Locate the cell with the specified text and output its [x, y] center coordinate. 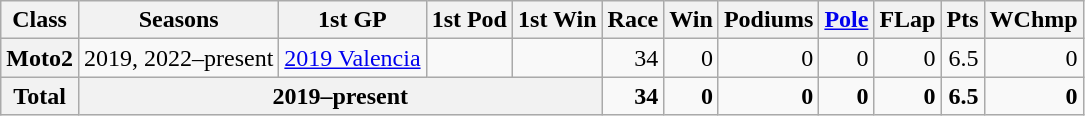
Win [692, 20]
Total [40, 96]
Moto2 [40, 58]
1st Pod [469, 20]
2019 Valencia [352, 58]
1st Win [558, 20]
2019, 2022–present [178, 58]
Class [40, 20]
Pole [846, 20]
2019–present [340, 96]
1st GP [352, 20]
WChmp [1034, 20]
FLap [908, 20]
Podiums [768, 20]
Seasons [178, 20]
Race [633, 20]
Pts [962, 20]
